Detect which cell encompasses the target text, then output its [x, y] center coordinate. 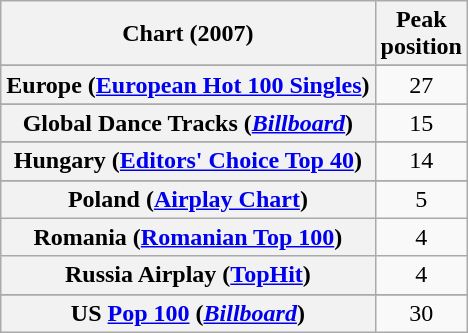
14 [421, 161]
5 [421, 199]
Peakposition [421, 34]
Romania (Romanian Top 100) [188, 237]
Europe (European Hot 100 Singles) [188, 85]
Russia Airplay (TopHit) [188, 275]
30 [421, 313]
Hungary (Editors' Choice Top 40) [188, 161]
27 [421, 85]
US Pop 100 (Billboard) [188, 313]
Poland (Airplay Chart) [188, 199]
15 [421, 123]
Global Dance Tracks (Billboard) [188, 123]
Chart (2007) [188, 34]
